Provide the [X, Y] coordinate of the cell's center where the given text is located.  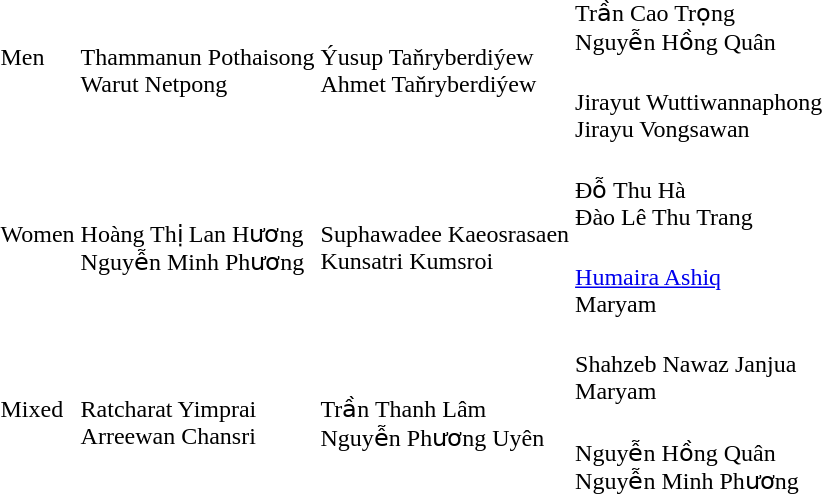
Suphawadee KaeosrasaenKunsatri Kumsroi [445, 233]
Hoàng Thị Lan HươngNguyễn Minh Phương [198, 233]
